Determine the (x, y) coordinate at the center of the cell enclosing the given text.  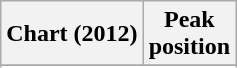
Chart (2012) (72, 34)
Peakposition (189, 34)
